Extract the (x, y) coordinate from the center of the cell holding the provided text.  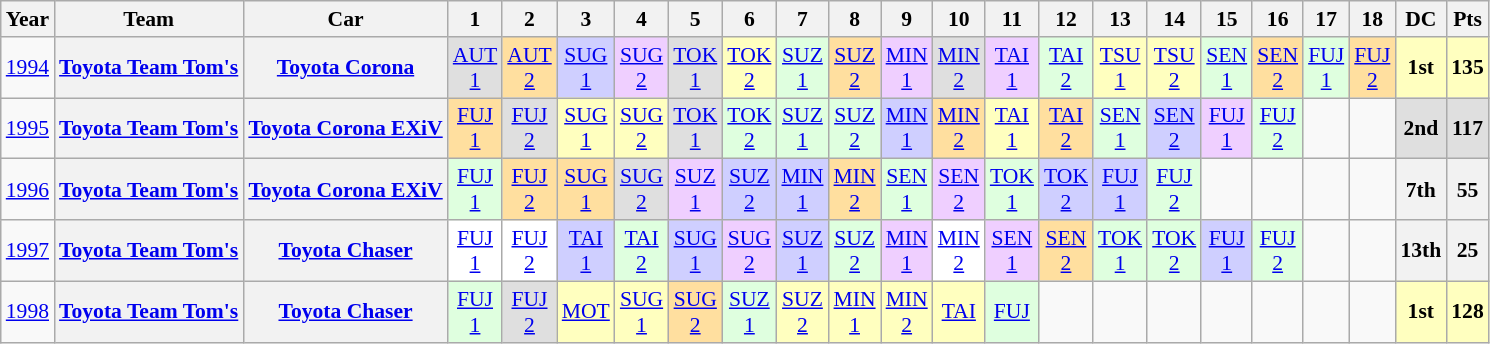
7th (1420, 190)
17 (1326, 19)
16 (1278, 19)
1 (475, 19)
5 (695, 19)
13th (1420, 250)
1995 (28, 128)
1996 (28, 190)
TAI (959, 312)
135 (1468, 68)
55 (1468, 190)
Toyota Corona (345, 68)
11 (1012, 19)
TSU2 (1174, 68)
AUT2 (529, 68)
14 (1174, 19)
TSU1 (1120, 68)
AUT1 (475, 68)
6 (749, 19)
12 (1066, 19)
MOT (586, 312)
FUJ (1012, 312)
10 (959, 19)
18 (1372, 19)
1994 (28, 68)
7 (802, 19)
4 (642, 19)
1998 (28, 312)
DC (1420, 19)
Year (28, 19)
15 (1226, 19)
13 (1120, 19)
2nd (1420, 128)
3 (586, 19)
8 (855, 19)
25 (1468, 250)
117 (1468, 128)
128 (1468, 312)
Pts (1468, 19)
9 (907, 19)
2 (529, 19)
1997 (28, 250)
Team (148, 19)
Car (345, 19)
